Return the (X, Y) coordinate for the center point of the cell that contains the specified text.  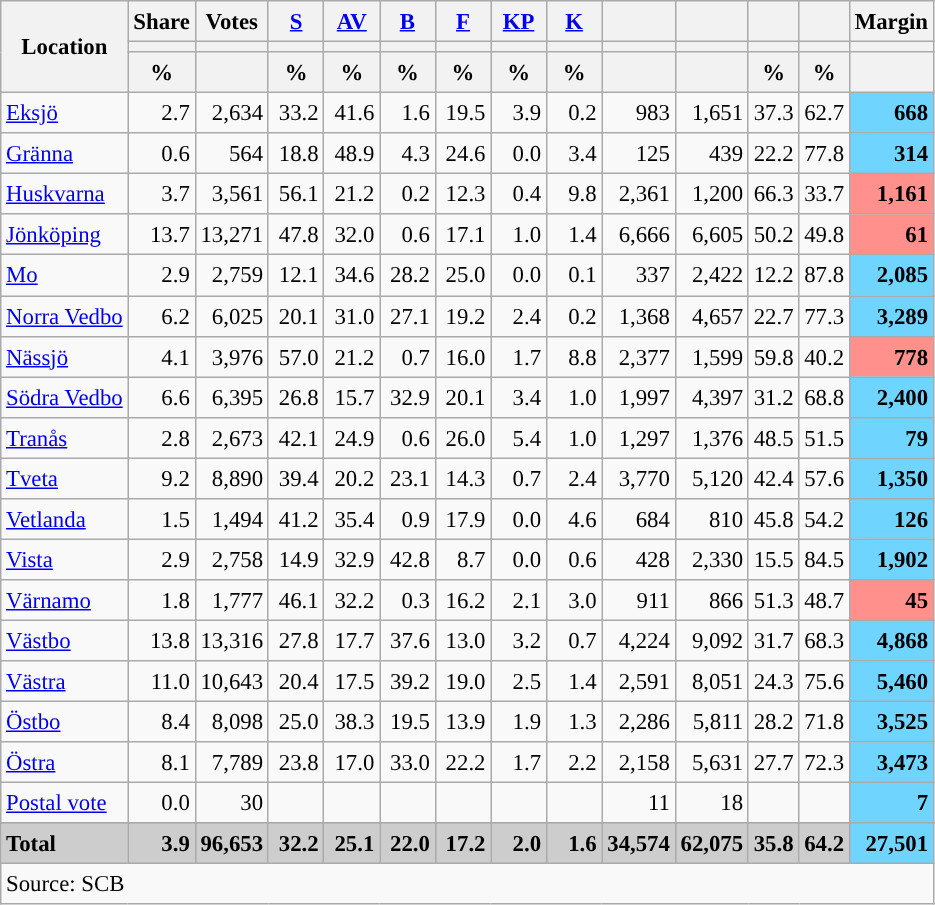
12.1 (296, 276)
31.2 (773, 398)
75.6 (824, 682)
8,098 (232, 722)
62.7 (824, 114)
71.8 (824, 722)
19.2 (463, 316)
3.7 (162, 194)
2.1 (519, 600)
6,666 (638, 234)
126 (891, 520)
4.3 (408, 154)
1.9 (519, 722)
4,224 (638, 640)
24.9 (352, 438)
9,092 (712, 640)
Norra Vedbo (64, 316)
KP (519, 22)
337 (638, 276)
59.8 (773, 356)
41.6 (352, 114)
49.8 (824, 234)
22.7 (773, 316)
24.3 (773, 682)
1,297 (638, 438)
23.8 (296, 762)
62,075 (712, 844)
2.7 (162, 114)
31.0 (352, 316)
0.3 (408, 600)
8,890 (232, 478)
7 (891, 804)
F (463, 22)
22.0 (408, 844)
0.4 (519, 194)
13.0 (463, 640)
866 (712, 600)
684 (638, 520)
17.0 (352, 762)
810 (712, 520)
32.0 (352, 234)
1,161 (891, 194)
8.4 (162, 722)
2,361 (638, 194)
Västra (64, 682)
14.3 (463, 478)
2.5 (519, 682)
42.4 (773, 478)
1.5 (162, 520)
10,643 (232, 682)
46.1 (296, 600)
24.6 (463, 154)
1,902 (891, 560)
2,330 (712, 560)
983 (638, 114)
15.7 (352, 398)
2,377 (638, 356)
17.1 (463, 234)
33.7 (824, 194)
16.0 (463, 356)
428 (638, 560)
K (574, 22)
439 (712, 154)
8.7 (463, 560)
Tveta (64, 478)
33.0 (408, 762)
61 (891, 234)
26.0 (463, 438)
AV (352, 22)
26.8 (296, 398)
6.6 (162, 398)
Location (64, 47)
2,400 (891, 398)
5,460 (891, 682)
34.6 (352, 276)
Tranås (64, 438)
Vetlanda (64, 520)
6,025 (232, 316)
17.9 (463, 520)
42.8 (408, 560)
14.9 (296, 560)
54.2 (824, 520)
Mo (64, 276)
5.4 (519, 438)
6,395 (232, 398)
84.5 (824, 560)
66.3 (773, 194)
3.0 (574, 600)
7,789 (232, 762)
911 (638, 600)
51.5 (824, 438)
57.6 (824, 478)
87.8 (824, 276)
314 (891, 154)
57.0 (296, 356)
3,770 (638, 478)
3,525 (891, 722)
13,271 (232, 234)
35.4 (352, 520)
1,368 (638, 316)
13,316 (232, 640)
6.2 (162, 316)
30 (232, 804)
Margin (891, 22)
20.2 (352, 478)
79 (891, 438)
1,777 (232, 600)
778 (891, 356)
4.6 (574, 520)
8,051 (712, 682)
77.8 (824, 154)
27.7 (773, 762)
41.2 (296, 520)
9.8 (574, 194)
96,653 (232, 844)
40.2 (824, 356)
11 (638, 804)
8.8 (574, 356)
1,651 (712, 114)
Total (64, 844)
45 (891, 600)
6,605 (712, 234)
564 (232, 154)
Nässjö (64, 356)
3,473 (891, 762)
31.7 (773, 640)
4,868 (891, 640)
3.2 (519, 640)
Postal vote (64, 804)
4,657 (712, 316)
12.3 (463, 194)
50.2 (773, 234)
0.1 (574, 276)
0.9 (408, 520)
2,758 (232, 560)
Vista (64, 560)
68.3 (824, 640)
Södra Vedbo (64, 398)
Eksjö (64, 114)
3,561 (232, 194)
27.1 (408, 316)
38.3 (352, 722)
20.4 (296, 682)
Östra (64, 762)
18.8 (296, 154)
13.7 (162, 234)
48.9 (352, 154)
1,997 (638, 398)
15.5 (773, 560)
Votes (232, 22)
25.1 (352, 844)
Share (162, 22)
1.8 (162, 600)
1,599 (712, 356)
37.6 (408, 640)
Värnamo (64, 600)
47.8 (296, 234)
16.2 (463, 600)
27,501 (891, 844)
3,976 (232, 356)
4,397 (712, 398)
72.3 (824, 762)
2,591 (638, 682)
2,759 (232, 276)
39.2 (408, 682)
5,631 (712, 762)
2,158 (638, 762)
Gränna (64, 154)
42.1 (296, 438)
668 (891, 114)
2.2 (574, 762)
Huskvarna (64, 194)
2,673 (232, 438)
Jönköping (64, 234)
39.4 (296, 478)
48.5 (773, 438)
45.8 (773, 520)
35.8 (773, 844)
Östbo (64, 722)
23.1 (408, 478)
2,085 (891, 276)
37.3 (773, 114)
19.0 (463, 682)
68.8 (824, 398)
8.1 (162, 762)
17.5 (352, 682)
2,422 (712, 276)
77.3 (824, 316)
51.3 (773, 600)
17.7 (352, 640)
1.3 (574, 722)
13.9 (463, 722)
3,289 (891, 316)
27.8 (296, 640)
5,811 (712, 722)
S (296, 22)
125 (638, 154)
1,494 (232, 520)
56.1 (296, 194)
B (408, 22)
5,120 (712, 478)
13.8 (162, 640)
2,634 (232, 114)
Västbo (64, 640)
2.8 (162, 438)
34,574 (638, 844)
12.2 (773, 276)
1,200 (712, 194)
64.2 (824, 844)
2.0 (519, 844)
48.7 (824, 600)
17.2 (463, 844)
4.1 (162, 356)
33.2 (296, 114)
9.2 (162, 478)
18 (712, 804)
1,376 (712, 438)
2,286 (638, 722)
Source: SCB (468, 884)
1,350 (891, 478)
11.0 (162, 682)
